Return the [X, Y] coordinate for the center point of the cell that contains the specified text.  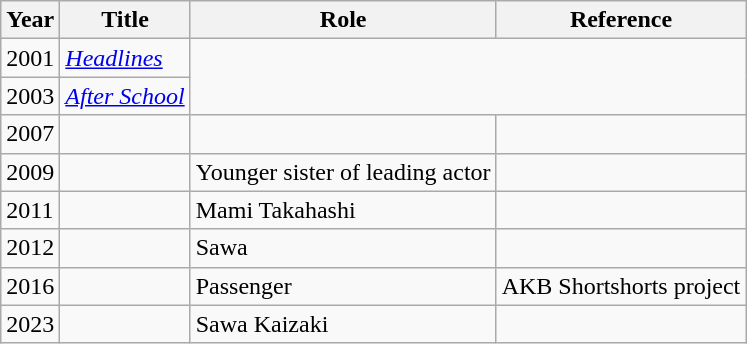
Sawa [343, 248]
Mami Takahashi [343, 210]
Title [125, 20]
Younger sister of leading actor [343, 172]
Role [343, 20]
2011 [30, 210]
2003 [30, 96]
2016 [30, 286]
2009 [30, 172]
2012 [30, 248]
2023 [30, 324]
After School [125, 96]
Headlines [125, 58]
2001 [30, 58]
2007 [30, 134]
Sawa Kaizaki [343, 324]
Passenger [343, 286]
AKB Shortshorts project [621, 286]
Year [30, 20]
Reference [621, 20]
